Search for the cell housing the specified text and yield its (X, Y) center coordinate. 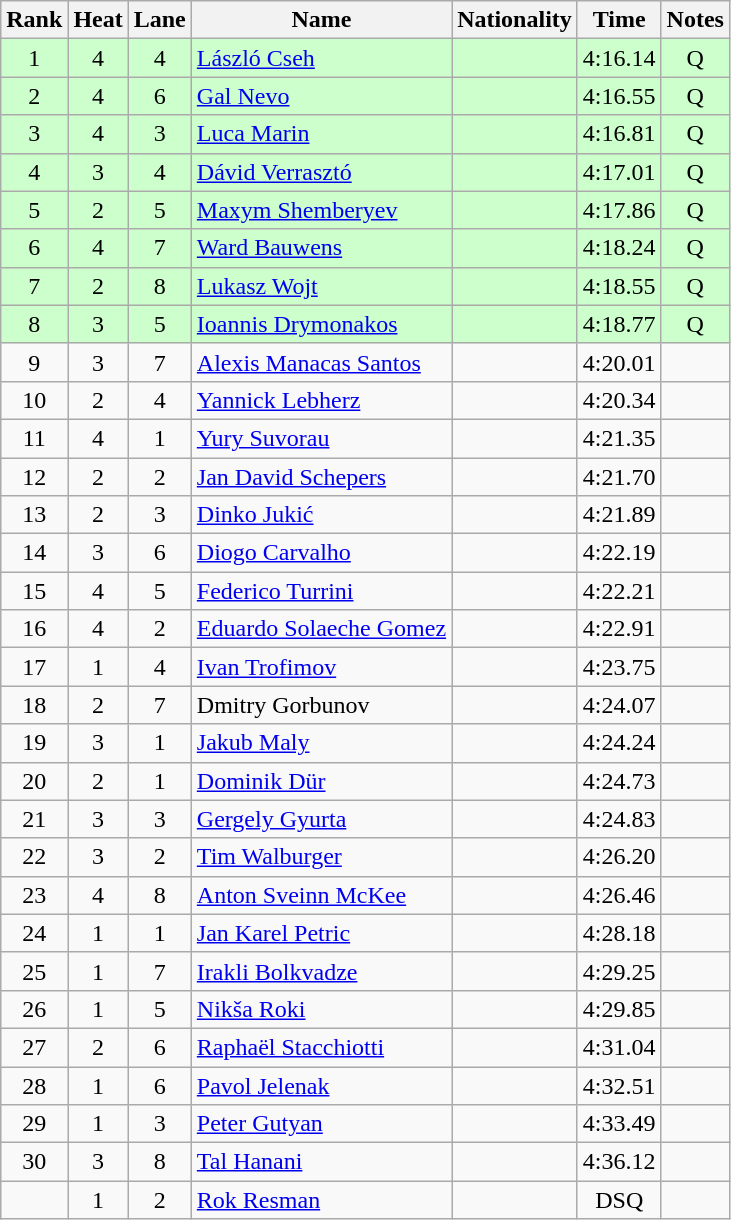
Tal Hanani (321, 1162)
29 (34, 1124)
4:22.91 (619, 629)
Jakub Maly (321, 743)
4:29.85 (619, 1009)
27 (34, 1047)
4:28.18 (619, 933)
Yury Suvorau (321, 438)
4:24.83 (619, 819)
28 (34, 1085)
Lukasz Wojt (321, 286)
4:33.49 (619, 1124)
4:29.25 (619, 971)
19 (34, 743)
Ivan Trofimov (321, 667)
4:26.20 (619, 857)
4:24.24 (619, 743)
4:16.55 (619, 96)
18 (34, 705)
4:17.86 (619, 210)
Rok Resman (321, 1200)
4:16.81 (619, 134)
4:18.55 (619, 286)
4:36.12 (619, 1162)
Name (321, 20)
Nationality (515, 20)
9 (34, 362)
Maxym Shemberyev (321, 210)
Pavol Jelenak (321, 1085)
4:24.73 (619, 781)
Irakli Bolkvadze (321, 971)
21 (34, 819)
Gal Nevo (321, 96)
Eduardo Solaeche Gomez (321, 629)
4:32.51 (619, 1085)
4:22.19 (619, 553)
Dávid Verrasztó (321, 172)
11 (34, 438)
4:26.46 (619, 895)
Ward Bauwens (321, 248)
Heat (98, 20)
4:21.35 (619, 438)
Peter Gutyan (321, 1124)
Dinko Jukić (321, 515)
4:18.77 (619, 324)
Raphaël Stacchiotti (321, 1047)
Nikša Roki (321, 1009)
30 (34, 1162)
Rank (34, 20)
Yannick Lebherz (321, 400)
Luca Marin (321, 134)
4:22.21 (619, 591)
4:20.01 (619, 362)
23 (34, 895)
Jan David Schepers (321, 477)
4:21.70 (619, 477)
22 (34, 857)
Ioannis Drymonakos (321, 324)
4:21.89 (619, 515)
Tim Walburger (321, 857)
4:23.75 (619, 667)
15 (34, 591)
Federico Turrini (321, 591)
DSQ (619, 1200)
12 (34, 477)
17 (34, 667)
25 (34, 971)
Dominik Dür (321, 781)
13 (34, 515)
4:20.34 (619, 400)
20 (34, 781)
24 (34, 933)
4:17.01 (619, 172)
16 (34, 629)
Dmitry Gorbunov (321, 705)
4:18.24 (619, 248)
Notes (695, 20)
14 (34, 553)
Time (619, 20)
4:31.04 (619, 1047)
Diogo Carvalho (321, 553)
Gergely Gyurta (321, 819)
Anton Sveinn McKee (321, 895)
4:16.14 (619, 58)
Alexis Manacas Santos (321, 362)
26 (34, 1009)
10 (34, 400)
László Cseh (321, 58)
4:24.07 (619, 705)
Jan Karel Petric (321, 933)
Lane (160, 20)
